Return the [X, Y] coordinate for the center point of the cell that contains the specified text.  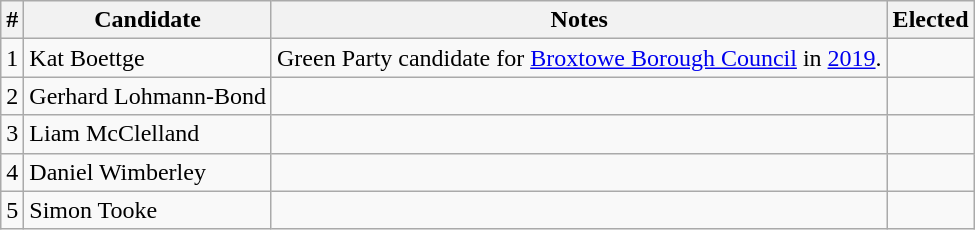
Gerhard Lohmann-Bond [148, 96]
Elected [930, 20]
Notes [579, 20]
Simon Tooke [148, 210]
5 [12, 210]
1 [12, 58]
Liam McClelland [148, 134]
Kat Boettge [148, 58]
4 [12, 172]
# [12, 20]
2 [12, 96]
Green Party candidate for Broxtowe Borough Council in 2019. [579, 58]
Candidate [148, 20]
Daniel Wimberley [148, 172]
3 [12, 134]
